From the cell containing the given text, extract its center point as [x, y] coordinate. 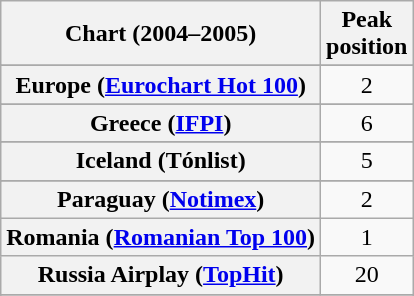
Iceland (Tónlist) [161, 161]
Greece (IFPI) [161, 123]
Peakposition [367, 34]
6 [367, 123]
1 [367, 237]
Paraguay (Notimex) [161, 199]
Chart (2004–2005) [161, 34]
Romania (Romanian Top 100) [161, 237]
Europe (Eurochart Hot 100) [161, 85]
5 [367, 161]
20 [367, 275]
Russia Airplay (TopHit) [161, 275]
